Provide the [X, Y] coordinate of the cell's center where the given text is located.  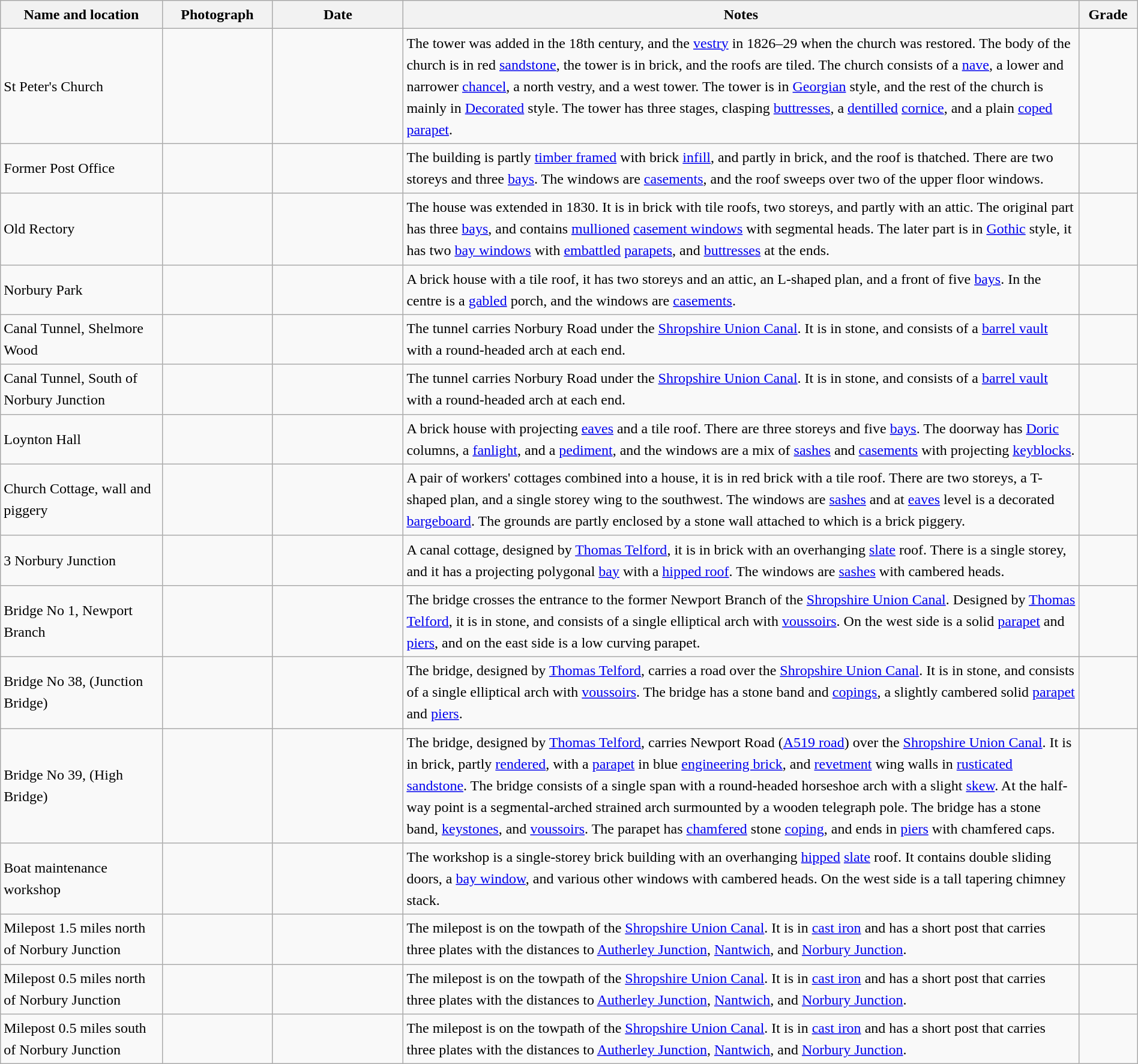
Norbury Park [82, 289]
Bridge No 38, (Junction Bridge) [82, 693]
Photograph [217, 14]
Canal Tunnel, South of Norbury Junction [82, 389]
Canal Tunnel, Shelmore Wood [82, 340]
Date [338, 14]
Milepost 0.5 miles north of Norbury Junction [82, 989]
Former Post Office [82, 168]
St Peter's Church [82, 86]
Milepost 1.5 miles north of Norbury Junction [82, 940]
Bridge No 39, (High Bridge) [82, 786]
3 Norbury Junction [82, 561]
Notes [741, 14]
Loynton Hall [82, 439]
Boat maintenance workshop [82, 879]
Church Cottage, wall and piggery [82, 499]
Name and location [82, 14]
Bridge No 1, Newport Branch [82, 621]
Grade [1108, 14]
Milepost 0.5 miles south of Norbury Junction [82, 1039]
Old Rectory [82, 229]
